Return the [x, y] coordinate for the center point of the cell that contains the specified text.  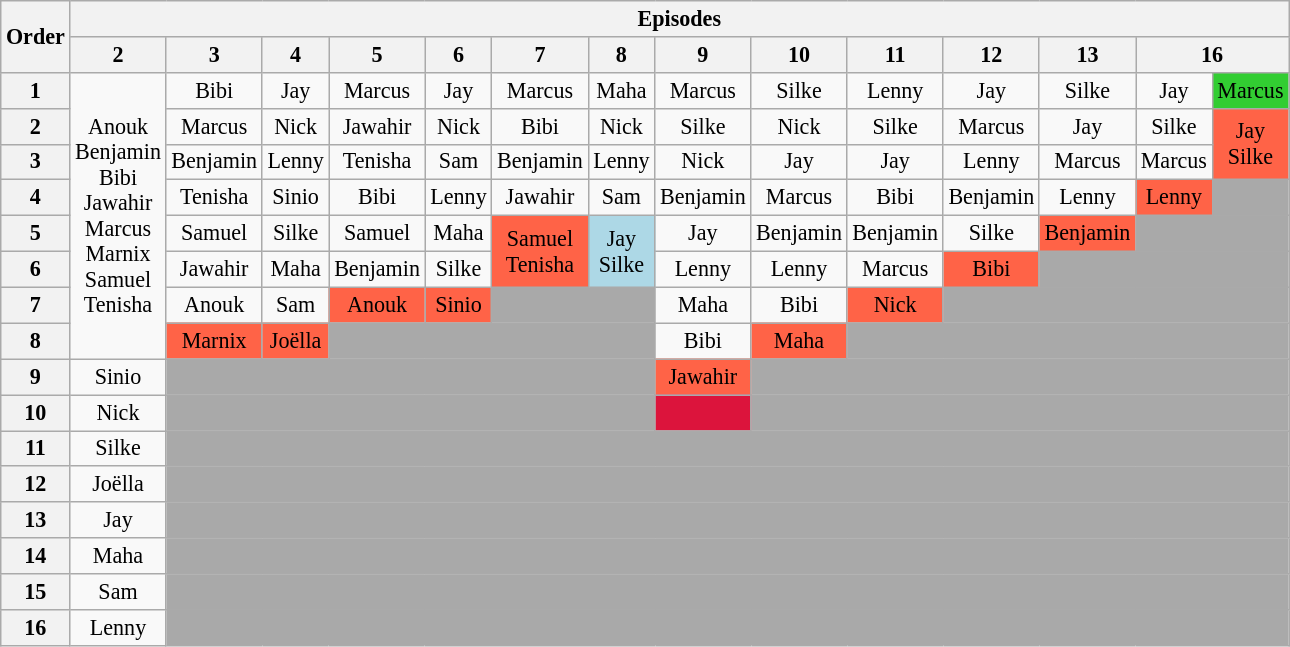
Episodes [680, 18]
15 [36, 591]
AnoukBenjaminBibiJawahirMarcusMarnixSamuelTenisha [118, 215]
14 [36, 556]
Order [36, 36]
1 [36, 90]
Marnix [214, 341]
SamuelTenisha [540, 251]
